For the text-containing cell, return its midpoint in [X, Y] coordinate format. 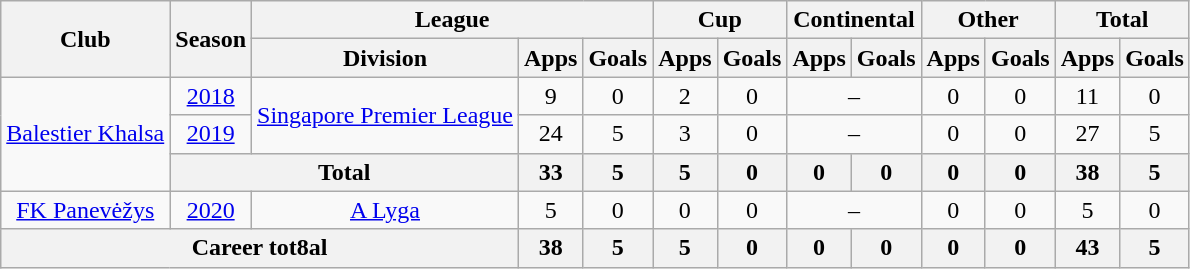
Club [86, 39]
9 [550, 96]
Other [988, 20]
33 [550, 172]
2019 [211, 134]
3 [685, 134]
Career tot8al [260, 248]
A Lyga [386, 210]
2018 [211, 96]
Season [211, 39]
24 [550, 134]
Division [386, 58]
Singapore Premier League [386, 115]
43 [1087, 248]
Cup [720, 20]
11 [1087, 96]
2 [685, 96]
Continental [854, 20]
27 [1087, 134]
FK Panevėžys [86, 210]
2020 [211, 210]
League [452, 20]
Balestier Khalsa [86, 134]
